From the cell containing the given text, extract its center point as [X, Y] coordinate. 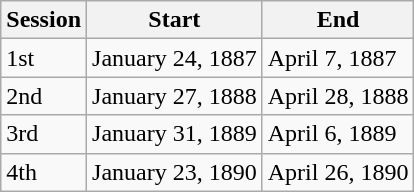
4th [44, 172]
April 6, 1889 [338, 134]
Session [44, 20]
January 27, 1888 [175, 96]
2nd [44, 96]
Start [175, 20]
3rd [44, 134]
April 7, 1887 [338, 58]
April 28, 1888 [338, 96]
January 23, 1890 [175, 172]
End [338, 20]
April 26, 1890 [338, 172]
January 24, 1887 [175, 58]
January 31, 1889 [175, 134]
1st [44, 58]
